Find where the given text appears and provide that cell's center as [X, Y] coordinate. 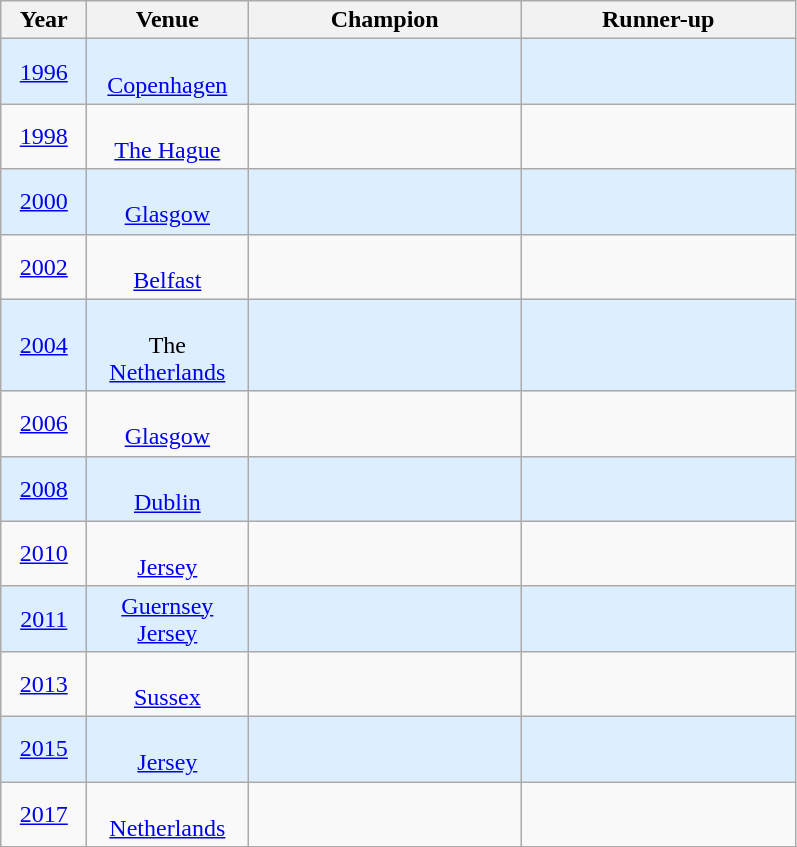
2013 [44, 684]
2017 [44, 814]
1998 [44, 136]
Belfast [168, 266]
2006 [44, 424]
2011 [44, 618]
The Netherlands [168, 345]
1996 [44, 72]
2000 [44, 202]
Venue [168, 20]
Netherlands [168, 814]
2008 [44, 488]
Dublin [168, 488]
2004 [44, 345]
Sussex [168, 684]
2002 [44, 266]
Year [44, 20]
Guernsey Jersey [168, 618]
2010 [44, 554]
Runner-up [658, 20]
The Hague [168, 136]
Champion [385, 20]
Copenhagen [168, 72]
2015 [44, 748]
